Return (x, y) of the center of cell containing provided text 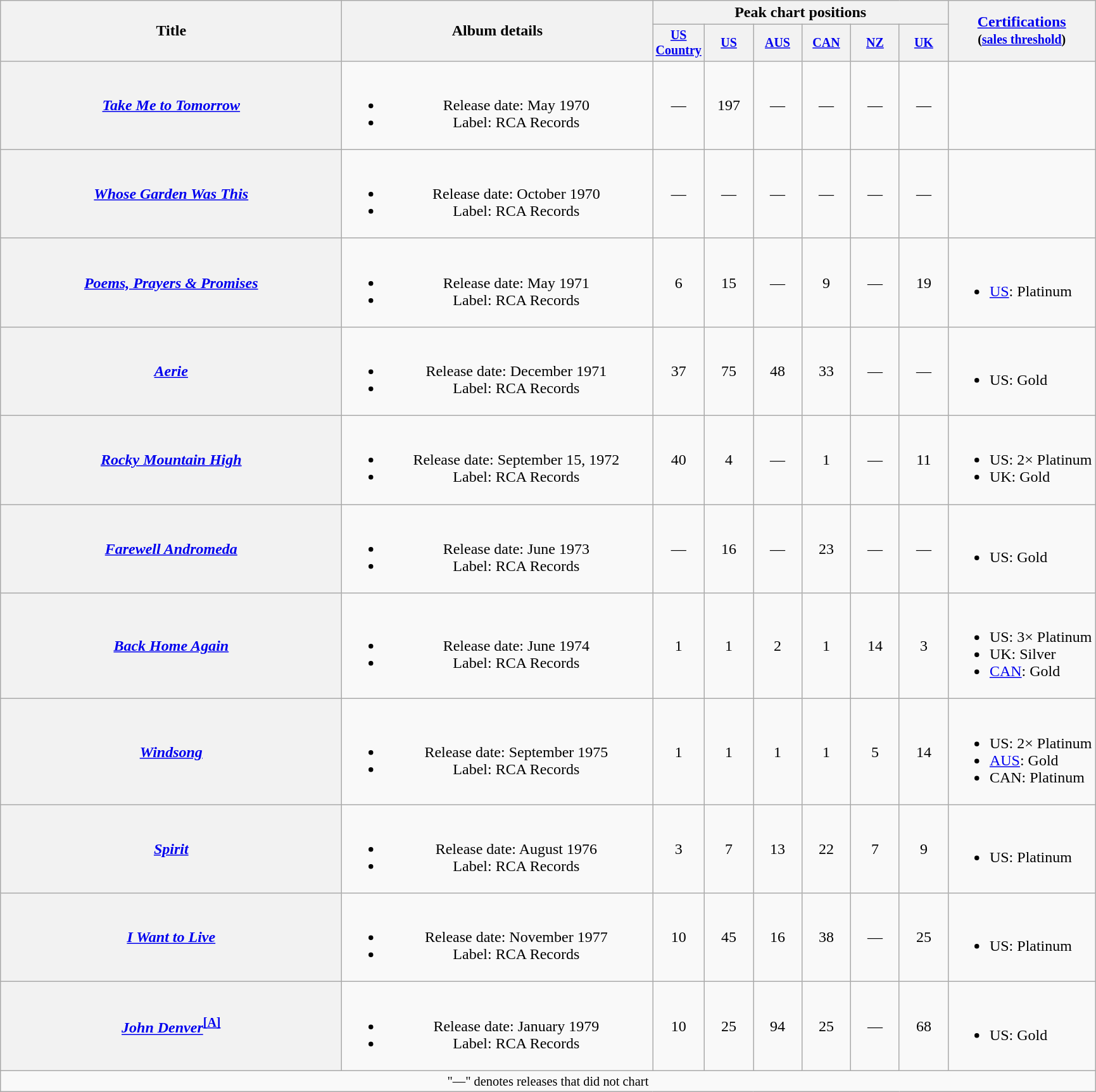
6 (679, 282)
AUS (778, 43)
37 (679, 371)
US: 2× PlatinumUK: Gold (1022, 460)
Farewell Andromeda (171, 549)
15 (729, 282)
UK (923, 43)
Rocky Mountain High (171, 460)
5 (875, 752)
Album details (498, 31)
Release date: June 1973Label: RCA Records (498, 549)
"—" denotes releases that did not chart (548, 1081)
Release date: January 1979Label: RCA Records (498, 1026)
Windsong (171, 752)
Aerie (171, 371)
94 (778, 1026)
Back Home Again (171, 646)
4 (729, 460)
John Denver[A] (171, 1026)
33 (826, 371)
Release date: May 1970Label: RCA Records (498, 105)
Peak chart positions (800, 13)
NZ (875, 43)
Release date: November 1977Label: RCA Records (498, 938)
Spirit (171, 849)
Poems, Prayers & Promises (171, 282)
Release date: June 1974Label: RCA Records (498, 646)
19 (923, 282)
48 (778, 371)
US Country (679, 43)
45 (729, 938)
Release date: September 15, 1972Label: RCA Records (498, 460)
Release date: September 1975Label: RCA Records (498, 752)
Take Me to Tomorrow (171, 105)
Release date: October 1970Label: RCA Records (498, 194)
CAN (826, 43)
23 (826, 549)
22 (826, 849)
11 (923, 460)
68 (923, 1026)
Whose Garden Was This (171, 194)
Release date: December 1971Label: RCA Records (498, 371)
Release date: August 1976Label: RCA Records (498, 849)
Release date: May 1971Label: RCA Records (498, 282)
US (729, 43)
75 (729, 371)
I Want to Live (171, 938)
US: 2× PlatinumAUS: GoldCAN: Platinum (1022, 752)
197 (729, 105)
38 (826, 938)
2 (778, 646)
Certifications(sales threshold) (1022, 31)
US: 3× PlatinumUK: SilverCAN: Gold (1022, 646)
13 (778, 849)
Title (171, 31)
40 (679, 460)
